Provide the [X, Y] coordinate of the cell's center where the given text is located.  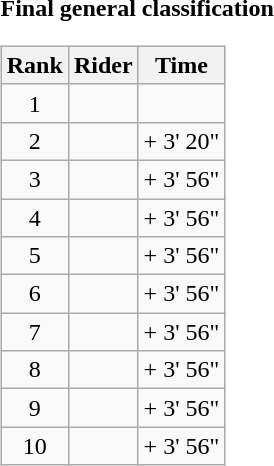
+ 3' 20" [182, 141]
3 [34, 179]
2 [34, 141]
4 [34, 217]
Rider [103, 65]
9 [34, 408]
Time [182, 65]
5 [34, 256]
Rank [34, 65]
10 [34, 446]
8 [34, 370]
6 [34, 294]
1 [34, 103]
7 [34, 332]
